Output the (x, y) coordinate of the center of the cell containing the given text.  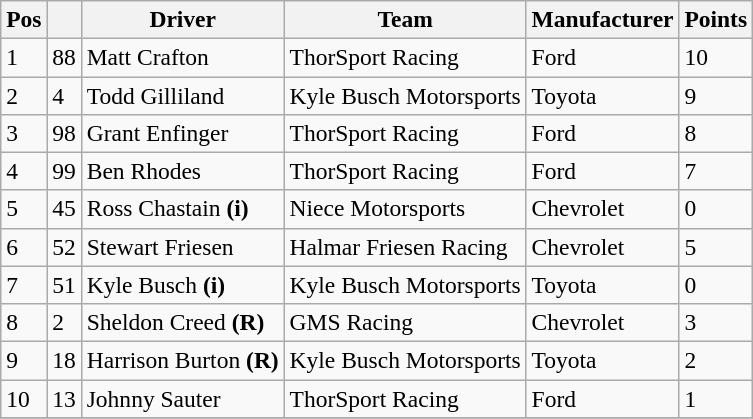
Todd Gilliland (182, 95)
Ross Chastain (i) (182, 209)
51 (64, 285)
Kyle Busch (i) (182, 285)
88 (64, 57)
98 (64, 133)
99 (64, 171)
Stewart Friesen (182, 247)
Halmar Friesen Racing (405, 247)
Sheldon Creed (R) (182, 322)
6 (24, 247)
Niece Motorsports (405, 209)
18 (64, 360)
Pos (24, 19)
Team (405, 19)
13 (64, 398)
Matt Crafton (182, 57)
Grant Enfinger (182, 133)
GMS Racing (405, 322)
Ben Rhodes (182, 171)
52 (64, 247)
Driver (182, 19)
Manufacturer (602, 19)
Points (716, 19)
Harrison Burton (R) (182, 360)
Johnny Sauter (182, 398)
45 (64, 209)
